Find where the given text appears and provide that cell's center as (x, y) coordinate. 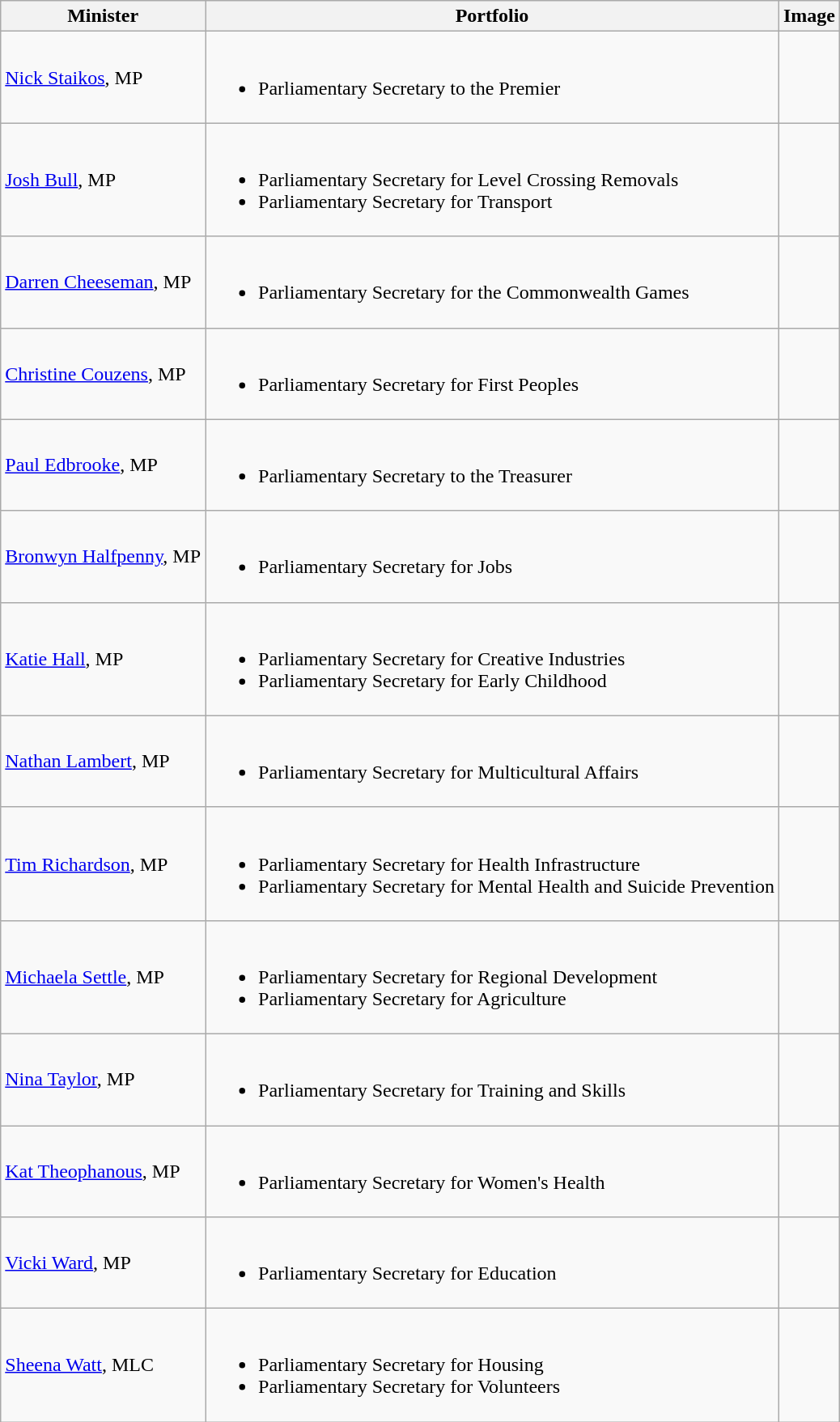
Parliamentary Secretary for the Commonwealth Games (492, 282)
Image (809, 16)
Tim Richardson, MP (104, 864)
Paul Edbrooke, MP (104, 465)
Parliamentary Secretary to the Treasurer (492, 465)
Vicki Ward, MP (104, 1263)
Portfolio (492, 16)
Parliamentary Secretary for Level Crossing RemovalsParliamentary Secretary for Transport (492, 180)
Parliamentary Secretary for Multicultural Affairs (492, 761)
Josh Bull, MP (104, 180)
Parliamentary Secretary for Jobs (492, 557)
Katie Hall, MP (104, 659)
Nathan Lambert, MP (104, 761)
Sheena Watt, MLC (104, 1365)
Parliamentary Secretary for Women's Health (492, 1170)
Bronwyn Halfpenny, MP (104, 557)
Michaela Settle, MP (104, 977)
Minister (104, 16)
Parliamentary Secretary for Training and Skills (492, 1080)
Parliamentary Secretary for Regional DevelopmentParliamentary Secretary for Agriculture (492, 977)
Parliamentary Secretary for Education (492, 1263)
Nick Staikos, MP (104, 78)
Parliamentary Secretary for HousingParliamentary Secretary for Volunteers (492, 1365)
Parliamentary Secretary for First Peoples (492, 374)
Kat Theophanous, MP (104, 1170)
Parliamentary Secretary to the Premier (492, 78)
Christine Couzens, MP (104, 374)
Nina Taylor, MP (104, 1080)
Parliamentary Secretary for Health InfrastructureParliamentary Secretary for Mental Health and Suicide Prevention (492, 864)
Parliamentary Secretary for Creative IndustriesParliamentary Secretary for Early Childhood (492, 659)
Darren Cheeseman, MP (104, 282)
